Detect which cell encompasses the target text, then output its (X, Y) center coordinate. 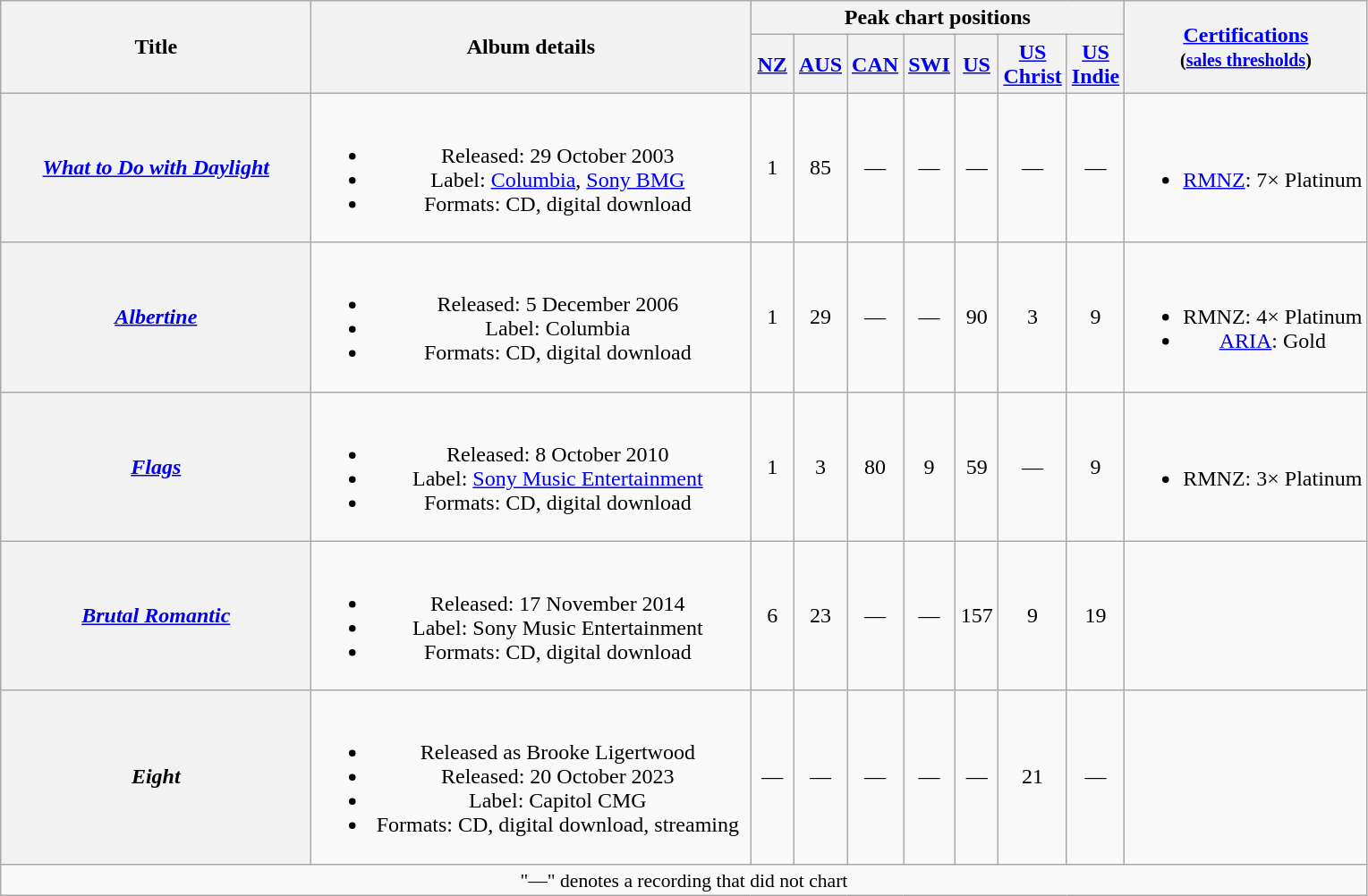
SWI (930, 64)
US Christ (1032, 64)
80 (875, 467)
RMNZ: 7× Platinum (1245, 168)
Flags (156, 467)
Eight (156, 777)
157 (977, 615)
RMNZ: 4× PlatinumARIA: Gold (1245, 317)
59 (977, 467)
RMNZ: 3× Platinum (1245, 467)
90 (977, 317)
23 (820, 615)
What to Do with Daylight (156, 168)
CAN (875, 64)
29 (820, 317)
AUS (820, 64)
Released: 29 October 2003Label: Columbia, Sony BMGFormats: CD, digital download (531, 168)
Title (156, 46)
US (977, 64)
21 (1032, 777)
Released as Brooke LigertwoodReleased: 20 October 2023Label: Capitol CMGFormats: CD, digital download, streaming (531, 777)
"—" denotes a recording that did not chart (684, 880)
Peak chart positions (938, 18)
6 (773, 615)
Released: 17 November 2014Label: Sony Music EntertainmentFormats: CD, digital download (531, 615)
Released: 5 December 2006Label: ColumbiaFormats: CD, digital download (531, 317)
85 (820, 168)
Albertine (156, 317)
Released: 8 October 2010Label: Sony Music EntertainmentFormats: CD, digital download (531, 467)
Brutal Romantic (156, 615)
Album details (531, 46)
19 (1095, 615)
Certifications(sales thresholds) (1245, 46)
NZ (773, 64)
US Indie (1095, 64)
